Identify which cell holds the provided text, then report its [X, Y] central coordinate. 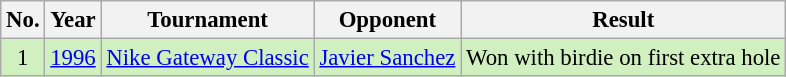
Javier Sanchez [388, 58]
1996 [73, 58]
Result [624, 20]
Nike Gateway Classic [208, 58]
1 [23, 58]
No. [23, 20]
Year [73, 20]
Tournament [208, 20]
Won with birdie on first extra hole [624, 58]
Opponent [388, 20]
